Provide the [x, y] coordinate of the cell's center where the given text is located.  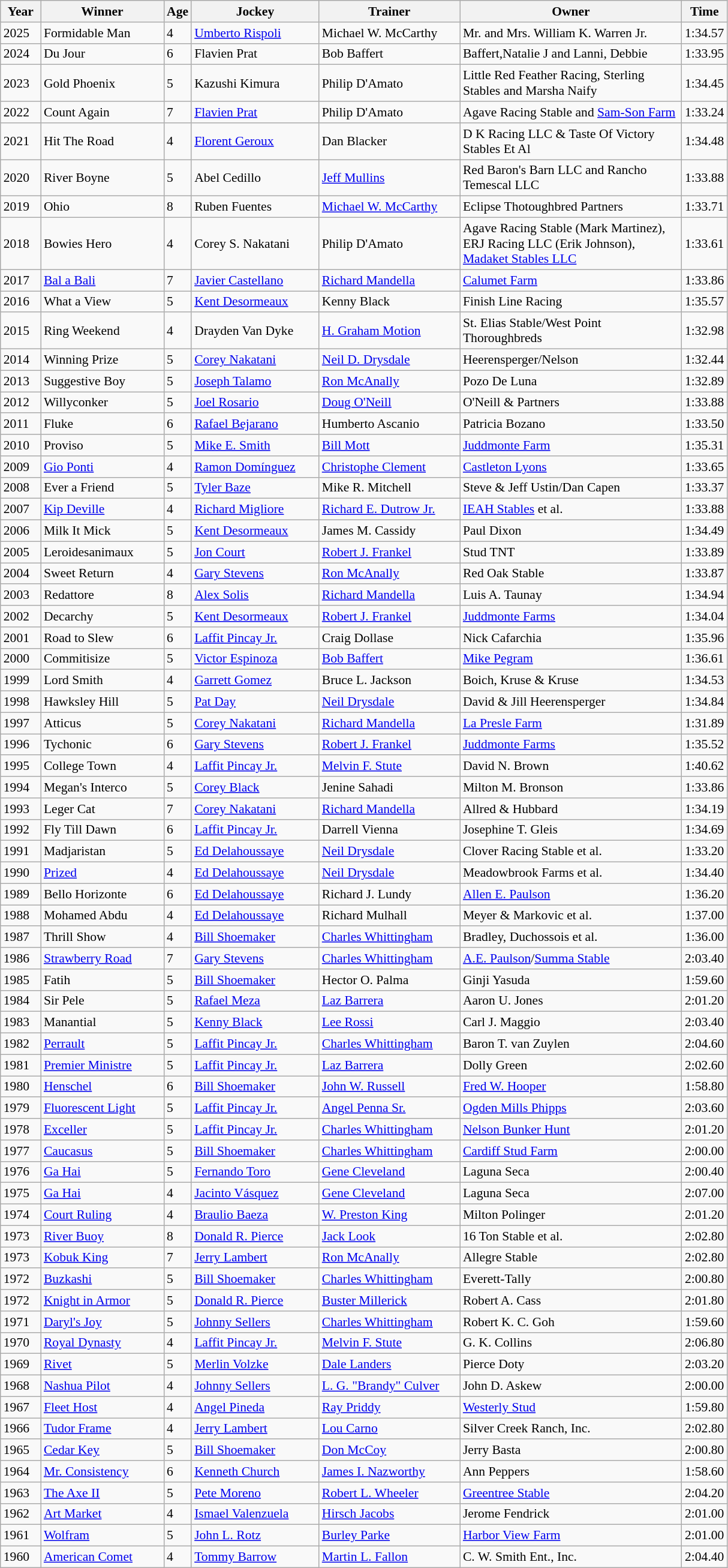
Jack Look [390, 1236]
Jenine Sahadi [390, 787]
1:34.40 [704, 873]
Madjaristan [102, 852]
Baffert,Natalie J and Lanni, Debbie [571, 54]
1:33.95 [704, 54]
1:35.31 [704, 445]
1:33.89 [704, 552]
2018 [20, 244]
Joel Rosario [255, 403]
Neil D. Drysdale [390, 360]
G. K. Collins [571, 1343]
Robert L. Wheeler [390, 1493]
2021 [20, 142]
1960 [20, 1557]
1964 [20, 1471]
1986 [20, 958]
Thrill Show [102, 937]
Mr. Consistency [102, 1471]
Road to Slew [102, 638]
Redattore [102, 595]
Winning Prize [102, 360]
1:36.20 [704, 894]
1976 [20, 1172]
Burley Parke [390, 1536]
Allegre Stable [571, 1258]
Bill Mott [390, 445]
Ismael Valenzuela [255, 1514]
Everett-Tally [571, 1279]
1:36.61 [704, 659]
Don McCoy [390, 1450]
2009 [20, 467]
Premier Ministre [102, 1065]
1971 [20, 1322]
Humberto Ascanio [390, 424]
2012 [20, 403]
1:33.61 [704, 244]
Suggestive Boy [102, 381]
1966 [20, 1429]
1:33.24 [704, 112]
Richard Migliore [255, 509]
1968 [20, 1386]
Allred & Hubbard [571, 809]
Fernando Toro [255, 1172]
Lou Carno [390, 1429]
Pat Day [255, 702]
1967 [20, 1407]
Mohamed Abdu [102, 916]
L. G. "Brandy" Culver [390, 1386]
Florent Geroux [255, 142]
Nashua Pilot [102, 1386]
1:34.53 [704, 680]
Red Oak Stable [571, 574]
Time [704, 11]
Nick Cafarchia [571, 638]
IEAH Stables et al. [571, 509]
1961 [20, 1536]
16 Ton Stable et al. [571, 1236]
La Presle Farm [571, 723]
Pete Moreno [255, 1493]
Tudor Frame [102, 1429]
2014 [20, 360]
O'Neill & Partners [571, 403]
2016 [20, 302]
2017 [20, 280]
1:33.71 [704, 207]
Dale Landers [390, 1365]
Josephine T. Gleis [571, 830]
Du Jour [102, 54]
2024 [20, 54]
1:34.19 [704, 809]
Umberto Rispoli [255, 33]
1979 [20, 1108]
Tyler Baze [255, 488]
Lord Smith [102, 680]
1:35.57 [704, 302]
2010 [20, 445]
Javier Castellano [255, 280]
Westerly Stud [571, 1407]
Carl J. Maggio [571, 1023]
1:34.45 [704, 83]
2004 [20, 574]
1998 [20, 702]
Commitisize [102, 659]
2008 [20, 488]
Mike Pegram [571, 659]
1:32.89 [704, 381]
Jerry Basta [571, 1450]
Braulio Baeza [255, 1215]
Steve & Jeff Ustin/Dan Capen [571, 488]
Ogden Mills Phipps [571, 1108]
Tychonic [102, 745]
1980 [20, 1087]
2:03.20 [704, 1365]
2001 [20, 638]
Castleton Lyons [571, 467]
1977 [20, 1151]
1:34.57 [704, 33]
2:06.80 [704, 1343]
Fleet Host [102, 1407]
Bal a Bali [102, 280]
Pozo De Luna [571, 381]
1970 [20, 1343]
Tommy Barrow [255, 1557]
Rivet [102, 1365]
A.E. Paulson/Summa Stable [571, 958]
1:59.80 [704, 1407]
Milk It Mick [102, 531]
2019 [20, 207]
1981 [20, 1065]
Merlin Volzke [255, 1365]
Meadowbrook Farms et al. [571, 873]
Mike E. Smith [255, 445]
1985 [20, 980]
Willyconker [102, 403]
Richard E. Dutrow Jr. [390, 509]
Winner [102, 11]
Drayden Van Dyke [255, 331]
Jeff Mullins [390, 178]
Juddmonte Farm [571, 445]
Martin L. Fallon [390, 1557]
1999 [20, 680]
1:32.98 [704, 331]
1:58.80 [704, 1087]
Harbor View Farm [571, 1536]
St. Elias Stable/West Point Thoroughbreds [571, 331]
Victor Espinoza [255, 659]
1:40.62 [704, 766]
C. W. Smith Ent., Inc. [571, 1557]
Ruben Fuentes [255, 207]
1:36.00 [704, 937]
1989 [20, 894]
Decarchy [102, 616]
Ray Priddy [390, 1407]
1991 [20, 852]
2011 [20, 424]
Age [178, 11]
Ever a Friend [102, 488]
Stud TNT [571, 552]
1992 [20, 830]
Agave Racing Stable (Mark Martinez), ERJ Racing LLC (Erik Johnson), Madaket Stables LLC [571, 244]
Kip Deville [102, 509]
Dolly Green [571, 1065]
Formidable Man [102, 33]
Little Red Feather Racing, Sterling Stables and Marsha Naify [571, 83]
1:32.44 [704, 360]
Angel Pineda [255, 1407]
Luis A. Taunay [571, 595]
D K Racing LLC & Taste Of Victory Stables Et Al [571, 142]
Leroidesanimaux [102, 552]
Ramon Domínguez [255, 467]
Prized [102, 873]
College Town [102, 766]
2002 [20, 616]
1:37.00 [704, 916]
2:07.00 [704, 1194]
1:58.60 [704, 1471]
Cardiff Stud Farm [571, 1151]
The Axe II [102, 1493]
1978 [20, 1129]
1962 [20, 1514]
2:04.60 [704, 1044]
Ring Weekend [102, 331]
1:31.89 [704, 723]
Count Again [102, 112]
Jacinto Vásquez [255, 1194]
Bradley, Duchossois et al. [571, 937]
2023 [20, 83]
Manantial [102, 1023]
Eclipse Thotoughbred Partners [571, 207]
2:04.40 [704, 1557]
Bello Horizonte [102, 894]
Hirsch Jacobs [390, 1514]
Knight in Armor [102, 1300]
Richard Mulhall [390, 916]
Owner [571, 11]
2006 [20, 531]
Silver Creek Ranch, Inc. [571, 1429]
Hector O. Palma [390, 980]
Milton Polinger [571, 1215]
James M. Cassidy [390, 531]
1:34.04 [704, 616]
James I. Nazworthy [390, 1471]
1:34.69 [704, 830]
Hawksley Hill [102, 702]
American Comet [102, 1557]
Clover Racing Stable et al. [571, 852]
Jon Court [255, 552]
Agave Racing Stable and Sam-Son Farm [571, 112]
Meyer & Markovic et al. [571, 916]
1:34.48 [704, 142]
Baron T. van Zuylen [571, 1044]
2022 [20, 112]
1987 [20, 937]
1:34.94 [704, 595]
2013 [20, 381]
David & Jill Heerensperger [571, 702]
Year [20, 11]
Mike R. Mitchell [390, 488]
Robert K. C. Goh [571, 1322]
Rafael Bejarano [255, 424]
1990 [20, 873]
Mr. and Mrs. William K. Warren Jr. [571, 33]
Fatih [102, 980]
Royal Dynasty [102, 1343]
Dan Blacker [390, 142]
Wolfram [102, 1536]
Perrault [102, 1044]
1988 [20, 916]
1:34.84 [704, 702]
2:03.60 [704, 1108]
2:02.60 [704, 1065]
Nelson Bunker Hunt [571, 1129]
2015 [20, 331]
Patricia Bozano [571, 424]
Exceller [102, 1129]
Fly Till Dawn [102, 830]
Jerome Fendrick [571, 1514]
River Buoy [102, 1236]
Darrell Vienna [390, 830]
1963 [20, 1493]
Ginji Yasuda [571, 980]
2005 [20, 552]
1:33.50 [704, 424]
1983 [20, 1023]
John D. Askew [571, 1386]
1:33.37 [704, 488]
Greentree Stable [571, 1493]
Caucasus [102, 1151]
1:35.52 [704, 745]
2025 [20, 33]
Fred W. Hooper [571, 1087]
Robert A. Cass [571, 1300]
H. Graham Motion [390, 331]
Christophe Clement [390, 467]
Daryl's Joy [102, 1322]
1982 [20, 1044]
Joseph Talamo [255, 381]
1984 [20, 1001]
Richard J. Lundy [390, 894]
2:00.40 [704, 1172]
Atticus [102, 723]
Sir Pele [102, 1001]
Alex Solis [255, 595]
1:35.96 [704, 638]
Rafael Meza [255, 1001]
Jockey [255, 11]
2003 [20, 595]
Art Market [102, 1514]
Bowies Hero [102, 244]
Finish Line Racing [571, 302]
1975 [20, 1194]
W. Preston King [390, 1215]
Heerensperger/Nelson [571, 360]
Gio Ponti [102, 467]
Bruce L. Jackson [390, 680]
Buster Millerick [390, 1300]
Aaron U. Jones [571, 1001]
Strawberry Road [102, 958]
Leger Cat [102, 809]
1997 [20, 723]
Kazushi Kimura [255, 83]
Hit The Road [102, 142]
Court Ruling [102, 1215]
Abel Cedillo [255, 178]
1:34.49 [704, 531]
Allen E. Paulson [571, 894]
Boich, Kruse & Kruse [571, 680]
Milton M. Bronson [571, 787]
Angel Penna Sr. [390, 1108]
Sweet Return [102, 574]
2007 [20, 509]
Paul Dixon [571, 531]
Corey Black [255, 787]
Doug O'Neill [390, 403]
2:04.20 [704, 1493]
Buzkashi [102, 1279]
1994 [20, 787]
Kenneth Church [255, 1471]
River Boyne [102, 178]
John L. Rotz [255, 1536]
Lee Rossi [390, 1023]
1996 [20, 745]
Calumet Farm [571, 280]
1995 [20, 766]
Ohio [102, 207]
Gold Phoenix [102, 83]
David N. Brown [571, 766]
1993 [20, 809]
1:33.65 [704, 467]
What a View [102, 302]
Proviso [102, 445]
2:01.80 [704, 1300]
Corey S. Nakatani [255, 244]
2020 [20, 178]
Garrett Gomez [255, 680]
2000 [20, 659]
Trainer [390, 11]
Fluorescent Light [102, 1108]
Henschel [102, 1087]
Pierce Doty [571, 1365]
1:33.87 [704, 574]
Cedar Key [102, 1450]
Red Baron's Barn LLC and Rancho Temescal LLC [571, 178]
1969 [20, 1365]
John W. Russell [390, 1087]
1974 [20, 1215]
Kobuk King [102, 1258]
Ann Peppers [571, 1471]
Craig Dollase [390, 638]
Megan's Interco [102, 787]
1965 [20, 1450]
Fluke [102, 424]
1:33.20 [704, 852]
